Return (X, Y) of the center of cell containing provided text 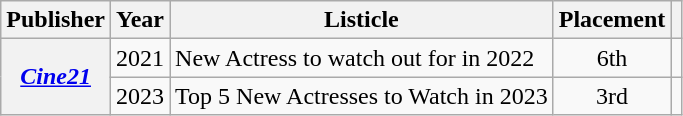
Listicle (362, 20)
2023 (140, 96)
Year (140, 20)
Top 5 New Actresses to Watch in 2023 (362, 96)
2021 (140, 58)
6th (612, 58)
3rd (612, 96)
New Actress to watch out for in 2022 (362, 58)
Publisher (56, 20)
Cine21 (56, 77)
Placement (612, 20)
